From the cell containing the given text, extract its center point as (x, y) coordinate. 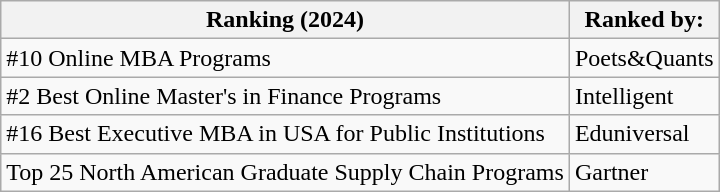
#16 Best Executive MBA in USA for Public Institutions (286, 134)
Ranking (2024) (286, 20)
#10 Online MBA Programs (286, 58)
Gartner (644, 172)
Ranked by: (644, 20)
Intelligent (644, 96)
Eduniversal (644, 134)
#2 Best Online Master's in Finance Programs (286, 96)
Poets&Quants (644, 58)
Top 25 North American Graduate Supply Chain Programs (286, 172)
